From the cell containing the given text, extract its center point as [x, y] coordinate. 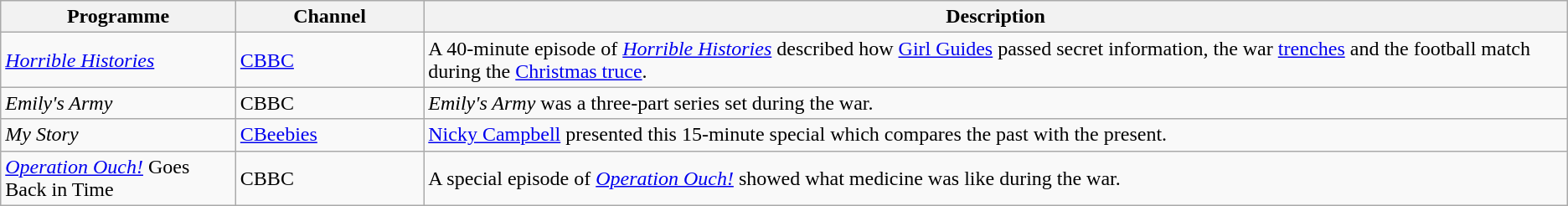
Programme [119, 17]
Channel [329, 17]
A special episode of Operation Ouch! showed what medicine was like during the war. [995, 178]
My Story [119, 135]
Emily's Army was a three-part series set during the war. [995, 103]
Horrible Histories [119, 60]
Description [995, 17]
Operation Ouch! Goes Back in Time [119, 178]
Emily's Army [119, 103]
CBeebies [329, 135]
Nicky Campbell presented this 15-minute special which compares the past with the present. [995, 135]
